Capture the cell that displays the provided text and extract its (x, y) central coordinate. 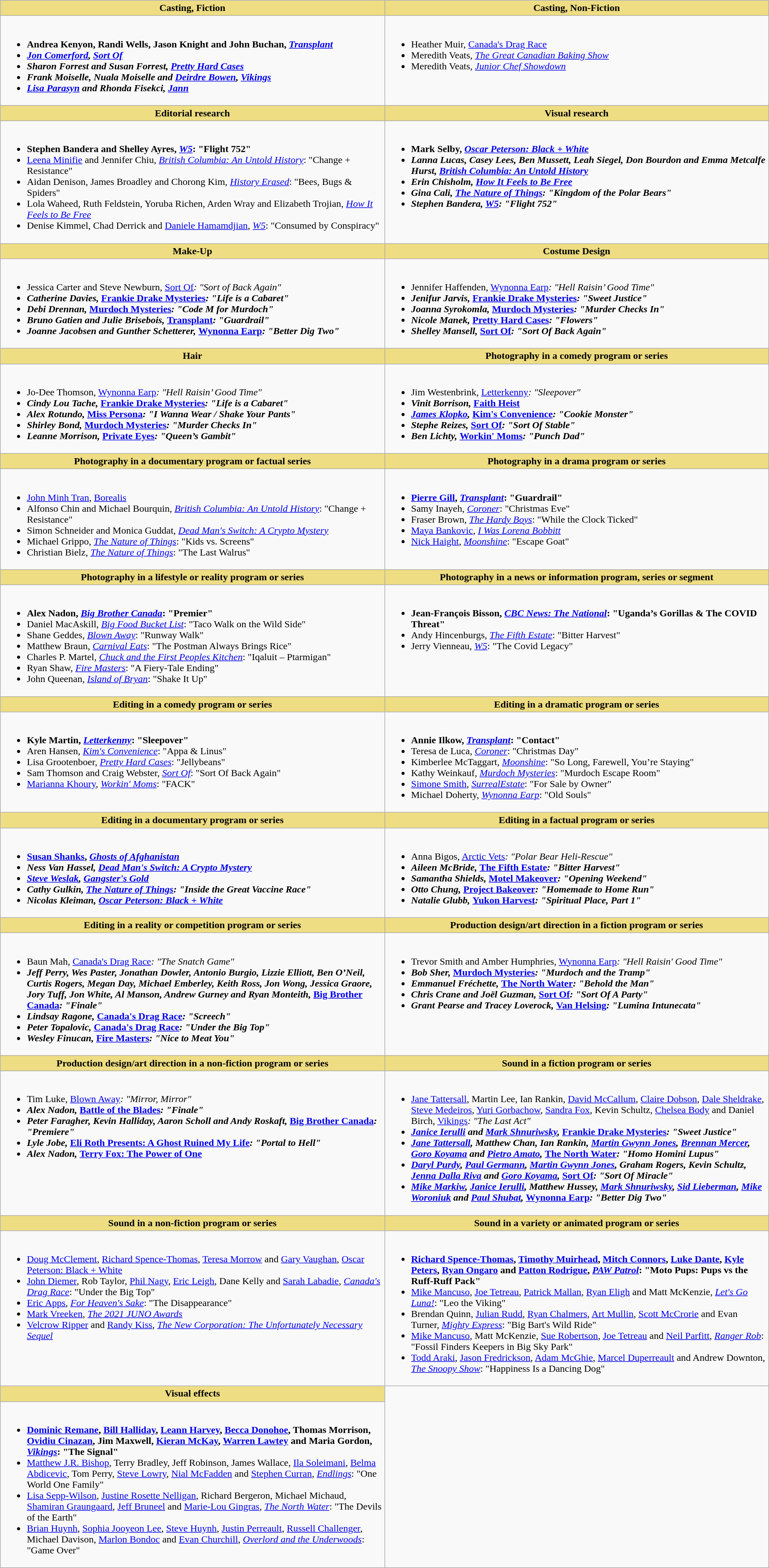
Editing in a comedy program or series (192, 704)
Sound in a variety or animated program or series (577, 1223)
Make-Up (192, 251)
Photography in a comedy program or series (577, 356)
Casting, Non-Fiction (577, 8)
Editing in a reality or competition program or series (192, 925)
Production design/art direction in a non-fiction program or series (192, 1063)
Visual research (577, 113)
Photography in a documentary program or factual series (192, 461)
Photography in a news or information program, series or segment (577, 577)
Photography in a lifestyle or reality program or series (192, 577)
Hair (192, 356)
Visual effects (192, 1394)
Casting, Fiction (192, 8)
Editorial research (192, 113)
Editing in a dramatic program or series (577, 704)
Production design/art direction in a fiction program or series (577, 925)
Heather Muir, Canada's Drag RaceMeredith Veats, The Great Canadian Baking ShowMeredith Veats, Junior Chef Showdown (577, 61)
Sound in a fiction program or series (577, 1063)
Editing in a documentary program or series (192, 820)
Photography in a drama program or series (577, 461)
Costume Design (577, 251)
Editing in a factual program or series (577, 820)
Sound in a non-fiction program or series (192, 1223)
